Output the (X, Y) coordinate of the center of the cell containing the given text.  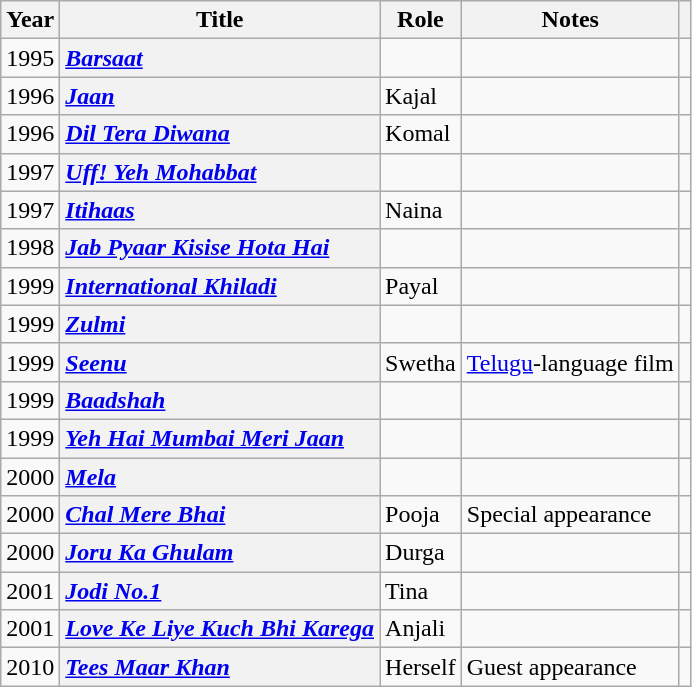
Barsaat (220, 58)
Tina (421, 591)
Itihaas (220, 210)
Pooja (421, 515)
International Khiladi (220, 286)
Baadshah (220, 400)
Durga (421, 553)
Role (421, 20)
1995 (30, 58)
Seenu (220, 362)
Kajal (421, 96)
Zulmi (220, 324)
Tees Maar Khan (220, 667)
Love Ke Liye Kuch Bhi Karega (220, 629)
Anjali (421, 629)
Komal (421, 134)
Mela (220, 477)
Swetha (421, 362)
Guest appearance (570, 667)
Yeh Hai Mumbai Meri Jaan (220, 438)
Year (30, 20)
1998 (30, 248)
2010 (30, 667)
Title (220, 20)
Jodi No.1 (220, 591)
Special appearance (570, 515)
Payal (421, 286)
Dil Tera Diwana (220, 134)
Chal Mere Bhai (220, 515)
Herself (421, 667)
Telugu-language film (570, 362)
Jab Pyaar Kisise Hota Hai (220, 248)
Notes (570, 20)
Jaan (220, 96)
Uff! Yeh Mohabbat (220, 172)
Joru Ka Ghulam (220, 553)
Naina (421, 210)
